Capture the cell that displays the provided text and extract its (x, y) central coordinate. 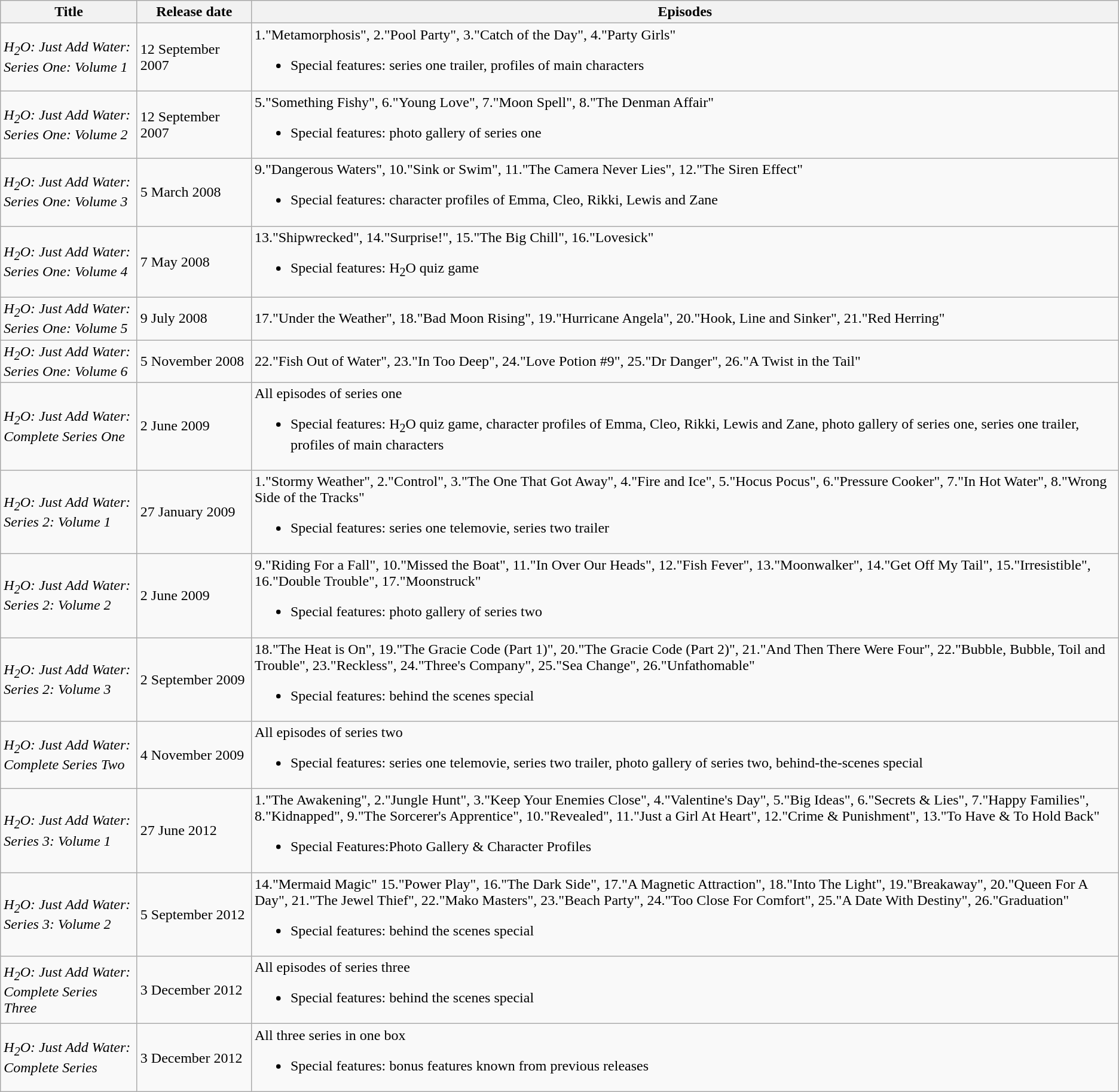
2 September 2009 (194, 679)
Release date (194, 12)
22."Fish Out of Water", 23."In Too Deep", 24."Love Potion #9", 25."Dr Danger", 26."A Twist in the Tail" (685, 361)
H2O: Just Add Water:Series One: Volume 6 (69, 361)
4 November 2009 (194, 755)
1."Metamorphosis", 2."Pool Party", 3."Catch of the Day", 4."Party Girls"Special features: series one trailer, profiles of main characters (685, 57)
H2O: Just Add Water:Complete Series Three (69, 990)
H2O: Just Add Water:Series 3: Volume 1 (69, 831)
5 November 2008 (194, 361)
H2O: Just Add Water:Series 2: Volume 1 (69, 512)
13."Shipwrecked", 14."Surprise!", 15."The Big Chill", 16."Lovesick"Special features: H2O quiz game (685, 262)
All three series in one boxSpecial features: bonus features known from previous releases (685, 1058)
H2O: Just Add Water:Complete Series One (69, 426)
H2O: Just Add Water:Series 3: Volume 2 (69, 914)
H2O: Just Add Water:Series 2: Volume 3 (69, 679)
All episodes of series twoSpecial features: series one telemovie, series two trailer, photo gallery of series two, behind-the-scenes special (685, 755)
9 July 2008 (194, 318)
17."Under the Weather", 18."Bad Moon Rising", 19."Hurricane Angela", 20."Hook, Line and Sinker", 21."Red Herring" (685, 318)
H2O: Just Add Water:Complete Series (69, 1058)
27 January 2009 (194, 512)
H2O: Just Add Water:Complete Series Two (69, 755)
5 September 2012 (194, 914)
5 March 2008 (194, 192)
H2O: Just Add Water:Series One: Volume 2 (69, 124)
27 June 2012 (194, 831)
Title (69, 12)
H2O: Just Add Water:Series One: Volume 1 (69, 57)
H2O: Just Add Water:Series 2: Volume 2 (69, 595)
All episodes of series threeSpecial features: behind the scenes special (685, 990)
H2O: Just Add Water:Series One: Volume 3 (69, 192)
Episodes (685, 12)
H2O: Just Add Water:Series One: Volume 4 (69, 262)
H2O: Just Add Water:Series One: Volume 5 (69, 318)
5."Something Fishy", 6."Young Love", 7."Moon Spell", 8."The Denman Affair"Special features: photo gallery of series one (685, 124)
7 May 2008 (194, 262)
